Determine the [x, y] coordinate at the center of the cell enclosing the given text.  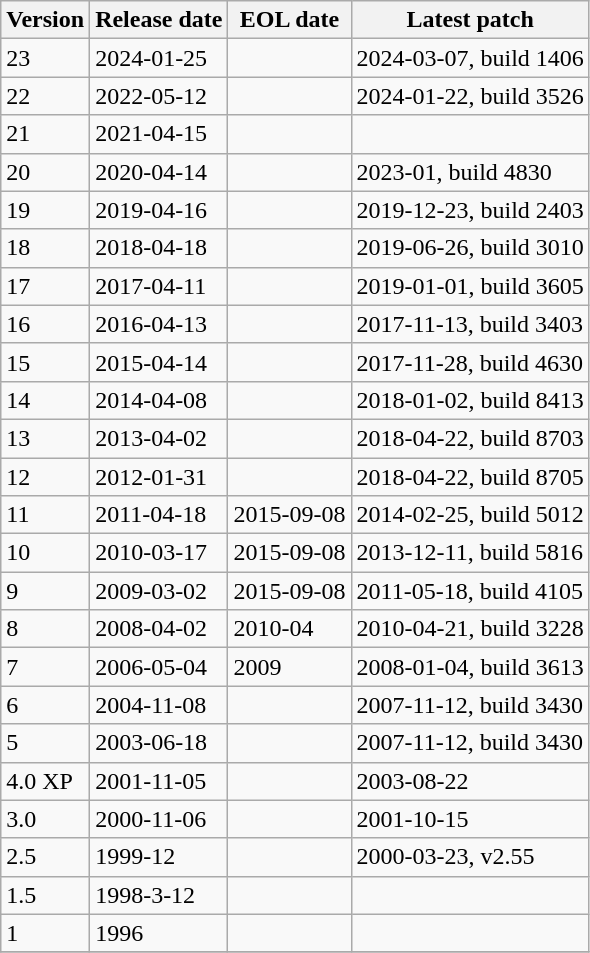
15 [46, 362]
3.0 [46, 819]
2019-12-23, build 2403 [470, 210]
10 [46, 553]
2010-04-21, build 3228 [470, 629]
2024-03-07, build 1406 [470, 58]
13 [46, 438]
19 [46, 210]
2010-04 [290, 629]
2.5 [46, 857]
9 [46, 591]
20 [46, 172]
2001-10-15 [470, 819]
2000-03-23, v2.55 [470, 857]
22 [46, 96]
2018-04-22, build 8703 [470, 438]
2001-11-05 [159, 781]
Latest patch [470, 20]
1998-3-12 [159, 895]
2017-11-28, build 4630 [470, 362]
2019-06-26, build 3010 [470, 248]
Version [46, 20]
2003-08-22 [470, 781]
1.5 [46, 895]
2006-05-04 [159, 667]
2018-04-22, build 8705 [470, 477]
18 [46, 248]
2003-06-18 [159, 743]
2019-04-16 [159, 210]
6 [46, 705]
7 [46, 667]
2010-03-17 [159, 553]
17 [46, 286]
1996 [159, 933]
2011-05-18, build 4105 [470, 591]
8 [46, 629]
2019-01-01, build 3605 [470, 286]
2024-01-22, build 3526 [470, 96]
2014-04-08 [159, 400]
5 [46, 743]
2008-01-04, build 3613 [470, 667]
4.0 XP [46, 781]
2022-05-12 [159, 96]
12 [46, 477]
2012-01-31 [159, 477]
2020-04-14 [159, 172]
11 [46, 515]
1 [46, 933]
Release date [159, 20]
2015-04-14 [159, 362]
2018-01-02, build 8413 [470, 400]
16 [46, 324]
2021-04-15 [159, 134]
2013-04-02 [159, 438]
2008-04-02 [159, 629]
2009-03-02 [159, 591]
23 [46, 58]
2004-11-08 [159, 705]
EOL date [290, 20]
2016-04-13 [159, 324]
21 [46, 134]
2013-12-11, build 5816 [470, 553]
2011-04-18 [159, 515]
2017-04-11 [159, 286]
2017-11-13, build 3403 [470, 324]
1999-12 [159, 857]
14 [46, 400]
2000-11-06 [159, 819]
2024-01-25 [159, 58]
2014-02-25, build 5012 [470, 515]
2023-01, build 4830 [470, 172]
2018-04-18 [159, 248]
2009 [290, 667]
